For the text-containing cell, return its midpoint in (X, Y) coordinate format. 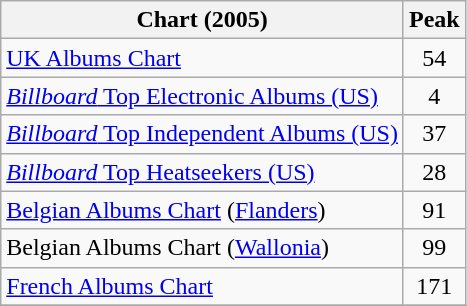
28 (434, 172)
Chart (2005) (202, 20)
171 (434, 286)
Belgian Albums Chart (Wallonia) (202, 248)
54 (434, 58)
UK Albums Chart (202, 58)
French Albums Chart (202, 286)
Billboard Top Independent Albums (US) (202, 134)
91 (434, 210)
Billboard Top Electronic Albums (US) (202, 96)
Peak (434, 20)
Billboard Top Heatseekers (US) (202, 172)
4 (434, 96)
37 (434, 134)
Belgian Albums Chart (Flanders) (202, 210)
99 (434, 248)
